Extract the (x, y) coordinate from the center of the cell holding the provided text.  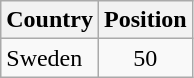
Sweden (50, 58)
Country (50, 20)
Position (145, 20)
50 (145, 58)
